Identify which cell holds the provided text, then report its [x, y] central coordinate. 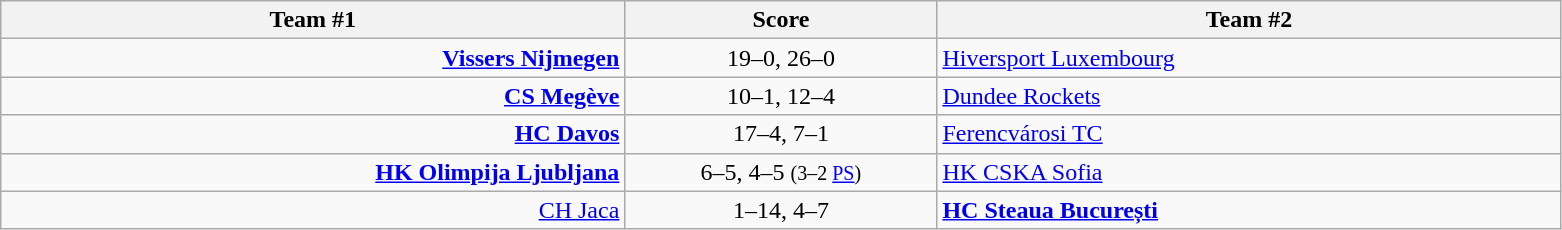
HC Davos [313, 134]
Score [781, 20]
HK CSKA Sofia [1249, 172]
19–0, 26–0 [781, 58]
Team #1 [313, 20]
Vissers Nijmegen [313, 58]
CS Megève [313, 96]
CH Jaca [313, 210]
HK Olimpija Ljubljana [313, 172]
Dundee Rockets [1249, 96]
Ferencvárosi TC [1249, 134]
1–14, 4–7 [781, 210]
Team #2 [1249, 20]
6–5, 4–5 (3–2 PS) [781, 172]
17–4, 7–1 [781, 134]
HC Steaua București [1249, 210]
10–1, 12–4 [781, 96]
Hiversport Luxembourg [1249, 58]
